Extract the [X, Y] coordinate from the center of the cell holding the provided text.  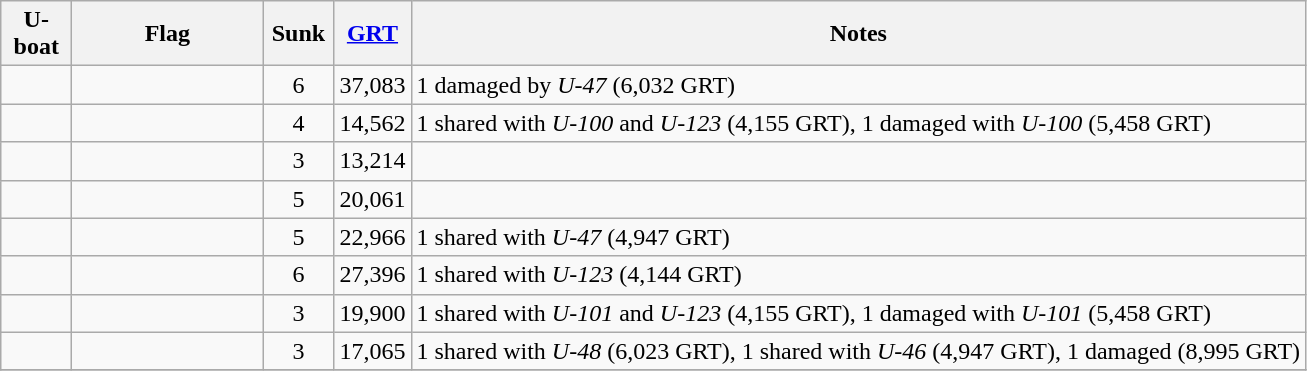
19,900 [372, 313]
1 shared with U-123 (4,144 GRT) [858, 275]
1 shared with U-48 (6,023 GRT), 1 shared with U-46 (4,947 GRT), 1 damaged (8,995 GRT) [858, 351]
Flag [168, 34]
U-boat [36, 34]
13,214 [372, 161]
22,966 [372, 237]
1 shared with U-47 (4,947 GRT) [858, 237]
1 damaged by U-47 (6,032 GRT) [858, 85]
Notes [858, 34]
27,396 [372, 275]
17,065 [372, 351]
14,562 [372, 123]
20,061 [372, 199]
Sunk [298, 34]
1 shared with U-101 and U-123 (4,155 GRT), 1 damaged with U-101 (5,458 GRT) [858, 313]
4 [298, 123]
37,083 [372, 85]
1 shared with U-100 and U-123 (4,155 GRT), 1 damaged with U-100 (5,458 GRT) [858, 123]
GRT [372, 34]
